Find where the given text appears and provide that cell's center as (X, Y) coordinate. 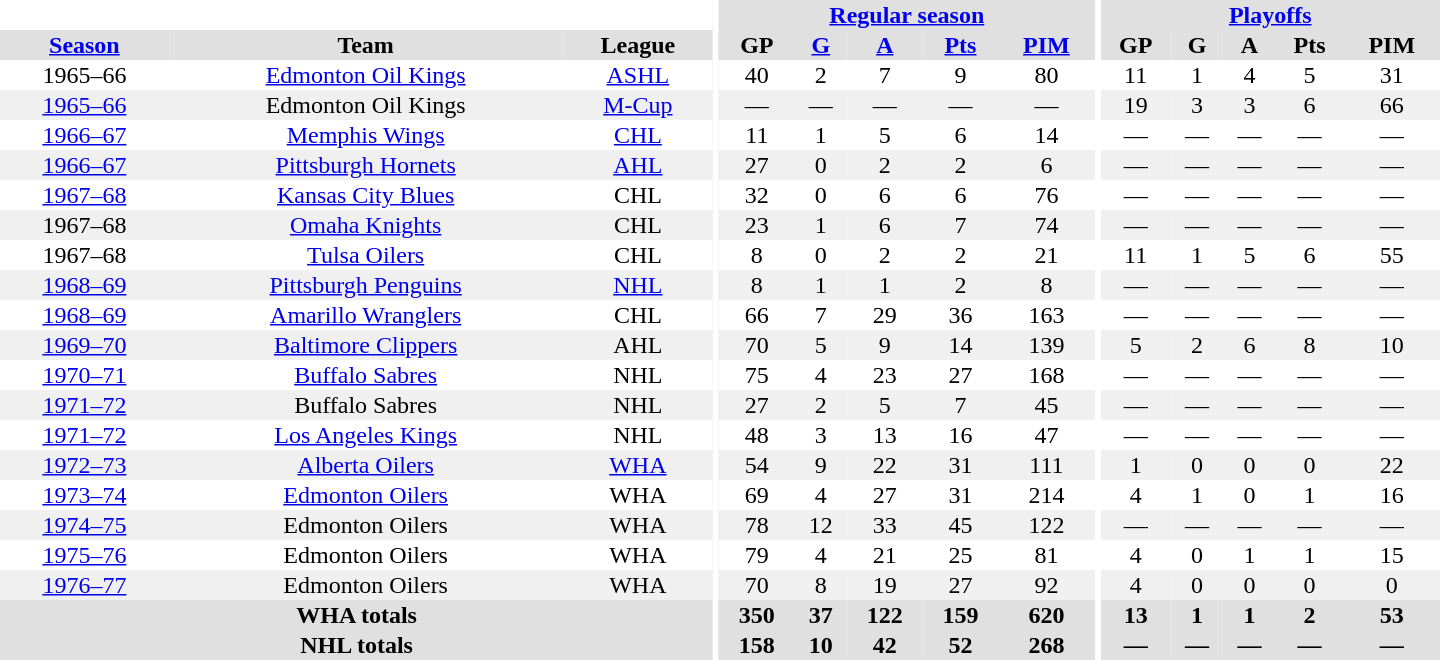
1976–77 (84, 585)
36 (961, 315)
168 (1046, 375)
214 (1046, 495)
79 (757, 555)
Season (84, 45)
1974–75 (84, 525)
Pittsburgh Penguins (366, 285)
Alberta Oilers (366, 465)
1969–70 (84, 345)
620 (1046, 615)
Memphis Wings (366, 135)
80 (1046, 75)
Amarillo Wranglers (366, 315)
M-Cup (638, 105)
WHA totals (356, 615)
1975–76 (84, 555)
Tulsa Oilers (366, 255)
92 (1046, 585)
ASHL (638, 75)
Pittsburgh Hornets (366, 165)
76 (1046, 195)
Playoffs (1270, 15)
48 (757, 435)
Team (366, 45)
55 (1392, 255)
1970–71 (84, 375)
Omaha Knights (366, 225)
158 (757, 645)
53 (1392, 615)
74 (1046, 225)
33 (885, 525)
32 (757, 195)
29 (885, 315)
Los Angeles Kings (366, 435)
1972–73 (84, 465)
69 (757, 495)
163 (1046, 315)
12 (821, 525)
81 (1046, 555)
15 (1392, 555)
Kansas City Blues (366, 195)
Baltimore Clippers (366, 345)
78 (757, 525)
40 (757, 75)
25 (961, 555)
159 (961, 615)
52 (961, 645)
139 (1046, 345)
League (638, 45)
350 (757, 615)
111 (1046, 465)
37 (821, 615)
268 (1046, 645)
1973–74 (84, 495)
42 (885, 645)
75 (757, 375)
NHL totals (356, 645)
47 (1046, 435)
54 (757, 465)
Regular season (907, 15)
